Locate the cell with the specified text and output its (X, Y) center coordinate. 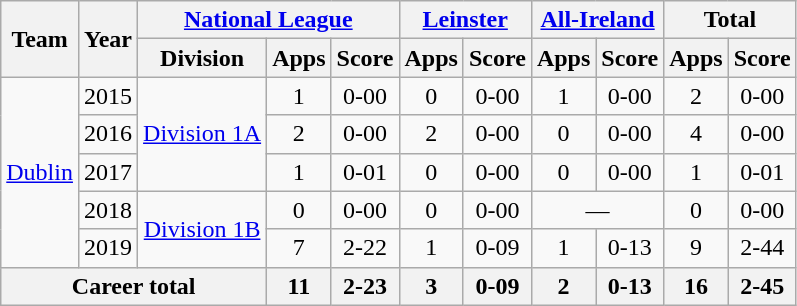
Division 1B (202, 229)
3 (431, 286)
Team (40, 39)
Total (730, 20)
4 (696, 134)
2015 (108, 96)
2-44 (762, 248)
11 (299, 286)
2-22 (365, 248)
Career total (134, 286)
7 (299, 248)
2-45 (762, 286)
All-Ireland (597, 20)
2016 (108, 134)
Leinster (465, 20)
16 (696, 286)
9 (696, 248)
2017 (108, 172)
Year (108, 39)
— (597, 210)
Division 1A (202, 134)
Dublin (40, 172)
2018 (108, 210)
2019 (108, 248)
2-23 (365, 286)
National League (268, 20)
Division (202, 58)
